Return the [x, y] coordinate for the center point of the cell that contains the specified text.  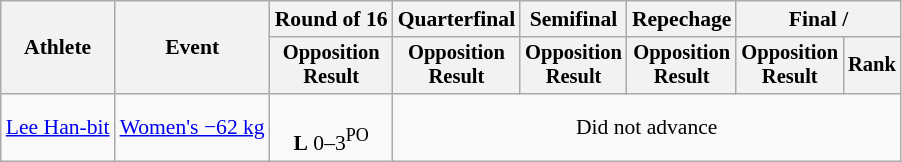
Athlete [58, 48]
Rank [872, 66]
Semifinal [574, 19]
L 0–3PO [332, 128]
Women's −62 kg [192, 128]
Repechage [682, 19]
Did not advance [647, 128]
Lee Han-bit [58, 128]
Round of 16 [332, 19]
Quarterfinal [457, 19]
Event [192, 48]
Final / [818, 19]
